Identify which cell holds the provided text, then report its (X, Y) central coordinate. 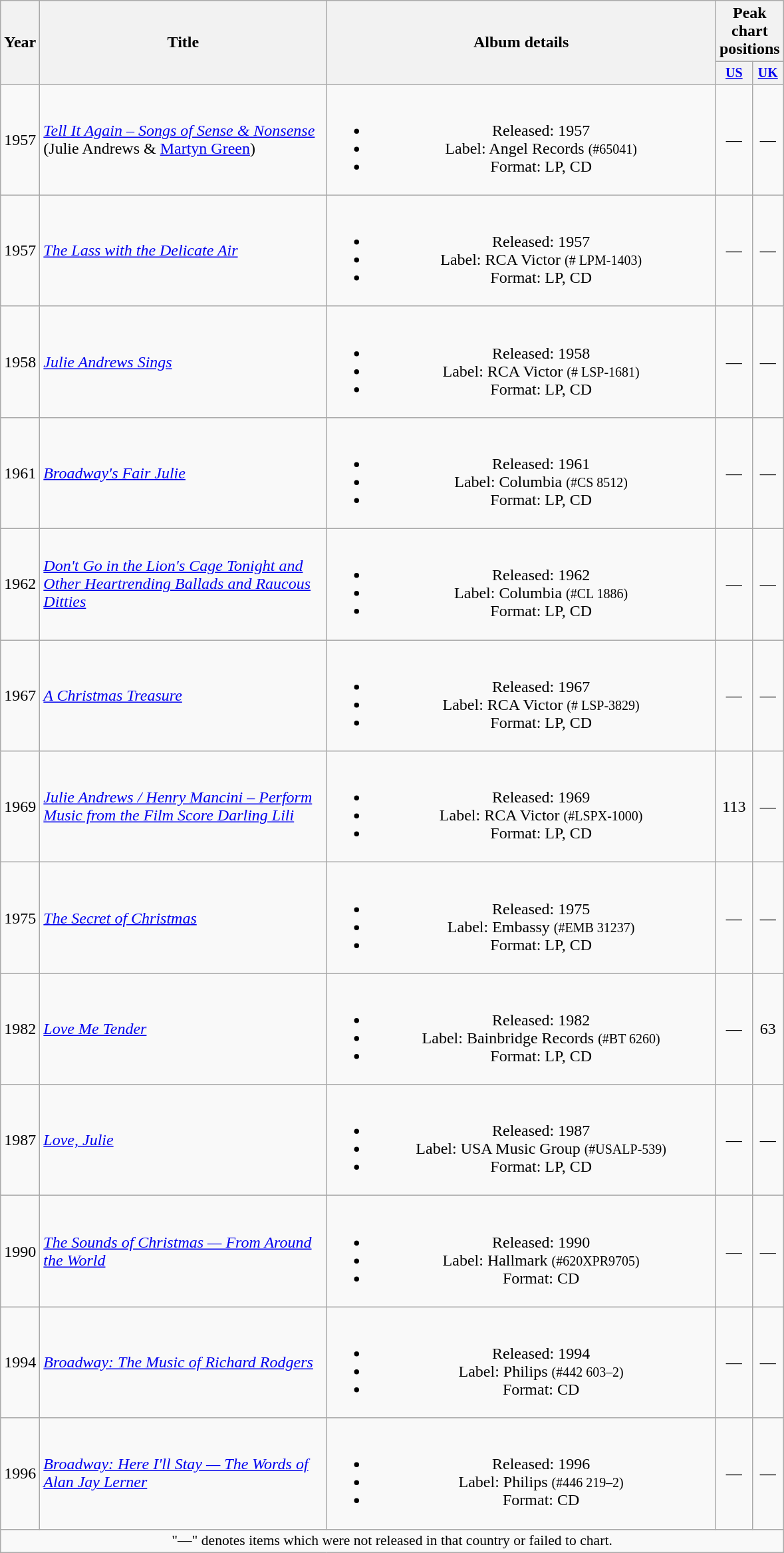
"—" denotes items which were not released in that country or failed to chart. (392, 1541)
Peak chart positions (749, 31)
1975 (20, 918)
Love Me Tender (184, 1029)
1982 (20, 1029)
Released: 1962Label: Columbia (#CL 1886)Format: LP, CD (521, 584)
Julie Andrews / Henry Mancini – Perform Music from the Film Score Darling Lili (184, 806)
Released: 1957Label: Angel Records (#65041)Format: LP, CD (521, 140)
Don't Go in the Lion's Cage Tonight and Other Heartrending Ballads and Raucous Ditties (184, 584)
Released: 1957Label: RCA Victor (# LPM-1403)Format: LP, CD (521, 250)
1958 (20, 362)
1962 (20, 584)
Broadway: The Music of Richard Rodgers (184, 1363)
Broadway: Here I'll Stay — The Words of Alan Jay Lerner (184, 1473)
The Sounds of Christmas — From Around the World (184, 1251)
1967 (20, 696)
1994 (20, 1363)
Released: 1967Label: RCA Victor (# LSP-3829)Format: LP, CD (521, 696)
113 (734, 806)
1969 (20, 806)
Released: 1969Label: RCA Victor (#LSPX-1000)Format: LP, CD (521, 806)
Julie Andrews Sings (184, 362)
Tell It Again – Songs of Sense & Nonsense (Julie Andrews & Martyn Green) (184, 140)
US (734, 73)
Year (20, 43)
Released: 1961Label: Columbia (#CS 8512)Format: LP, CD (521, 472)
63 (767, 1029)
Broadway's Fair Julie (184, 472)
Released: 1987Label: USA Music Group (#USALP-539)Format: LP, CD (521, 1140)
UK (767, 73)
Released: 1996Label: Philips (#446 219–2)Format: CD (521, 1473)
1987 (20, 1140)
1990 (20, 1251)
1961 (20, 472)
Released: 1994Label: Philips (#442 603–2)Format: CD (521, 1363)
Released: 1975Label: Embassy (#EMB 31237)Format: LP, CD (521, 918)
Album details (521, 43)
Love, Julie (184, 1140)
Title (184, 43)
1996 (20, 1473)
The Secret of Christmas (184, 918)
The Lass with the Delicate Air (184, 250)
Released: 1990Label: Hallmark (#620XPR9705)Format: CD (521, 1251)
A Christmas Treasure (184, 696)
Released: 1982Label: Bainbridge Records (#BT 6260)Format: LP, CD (521, 1029)
Released: 1958Label: RCA Victor (# LSP-1681)Format: LP, CD (521, 362)
